Determine the (X, Y) coordinate at the center of the cell enclosing the given text.  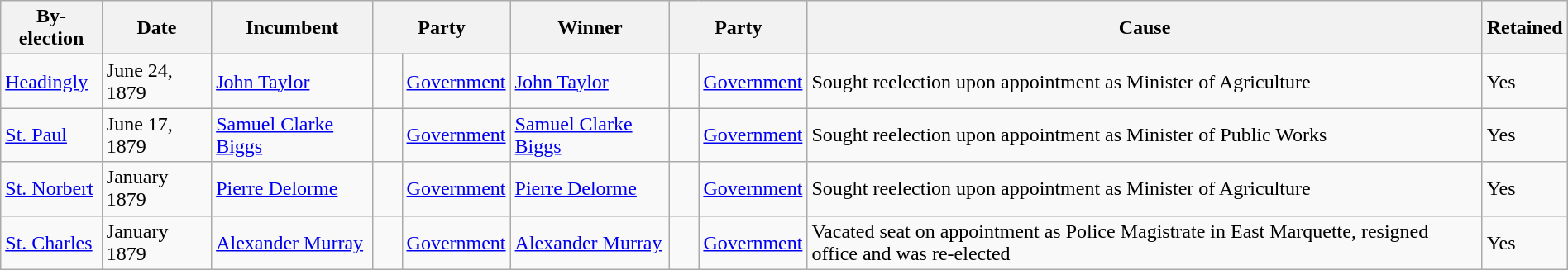
St. Norbert (51, 188)
June 24, 1879 (156, 81)
St. Paul (51, 135)
Retained (1525, 28)
Vacated seat on appointment as Police Magistrate in East Marquette, resigned office and was re-elected (1145, 243)
Incumbent (293, 28)
Sought reelection upon appointment as Minister of Public Works (1145, 135)
Headingly (51, 81)
Cause (1145, 28)
By-election (51, 28)
St. Charles (51, 243)
Winner (590, 28)
Date (156, 28)
June 17, 1879 (156, 135)
